Detect which cell encompasses the target text, then output its [X, Y] center coordinate. 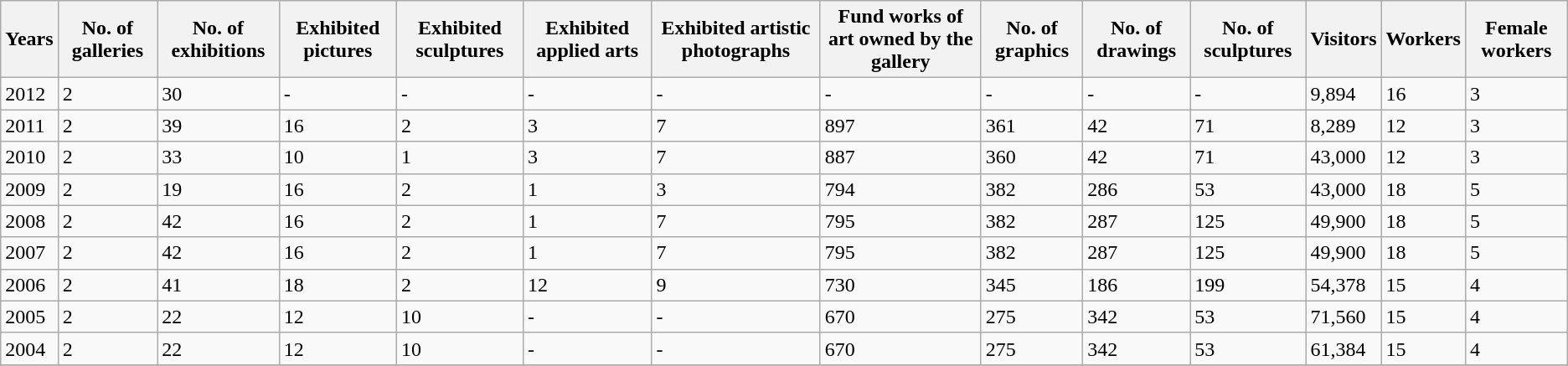
2004 [29, 348]
Female workers [1516, 39]
No. of graphics [1032, 39]
30 [218, 94]
2012 [29, 94]
9,894 [1344, 94]
2010 [29, 157]
Years [29, 39]
887 [900, 157]
286 [1137, 189]
794 [900, 189]
9 [735, 285]
2011 [29, 126]
361 [1032, 126]
33 [218, 157]
2009 [29, 189]
2005 [29, 317]
No. of sculptures [1248, 39]
Exhibited sculptures [459, 39]
No. of drawings [1137, 39]
No. of galleries [107, 39]
Fund works of art owned by the gallery [900, 39]
2008 [29, 221]
Workers [1423, 39]
Visitors [1344, 39]
Exhibited pictures [338, 39]
345 [1032, 285]
199 [1248, 285]
186 [1137, 285]
8,289 [1344, 126]
2006 [29, 285]
39 [218, 126]
Exhibited artistic photographs [735, 39]
2007 [29, 253]
54,378 [1344, 285]
897 [900, 126]
360 [1032, 157]
19 [218, 189]
41 [218, 285]
61,384 [1344, 348]
No. of exhibitions [218, 39]
730 [900, 285]
71,560 [1344, 317]
Exhibited applied arts [586, 39]
